Detect which cell encompasses the target text, then output its [X, Y] center coordinate. 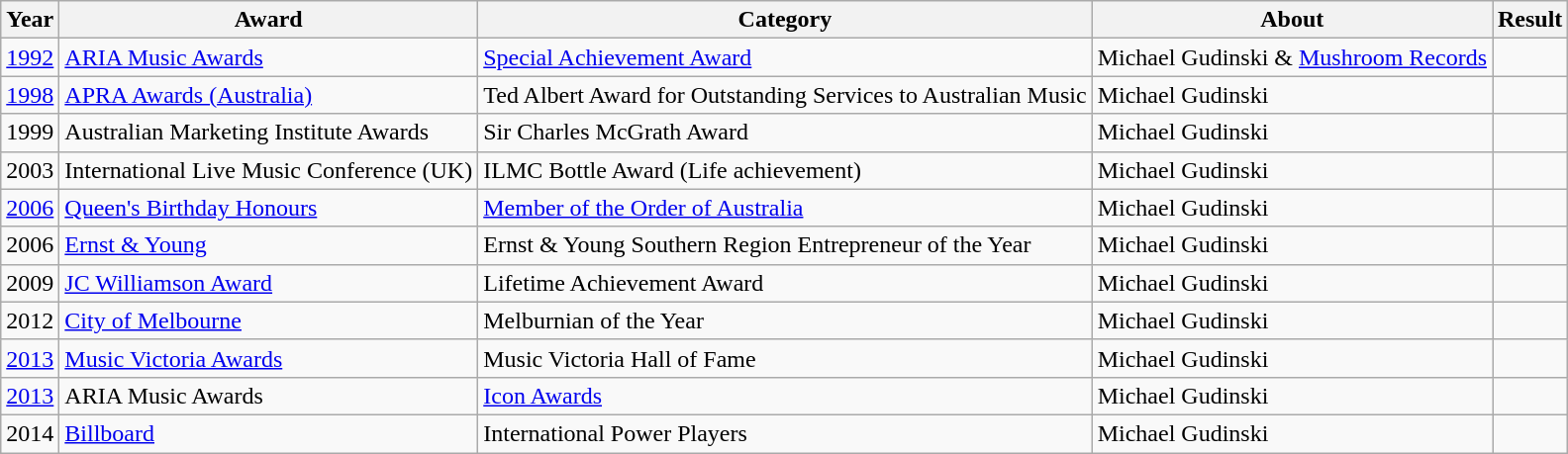
Lifetime Achievement Award [785, 283]
Award [269, 20]
1992 [30, 57]
APRA Awards (Australia) [269, 95]
International Live Music Conference (UK) [269, 170]
Sir Charles McGrath Award [785, 133]
JC Williamson Award [269, 283]
Year [30, 20]
2003 [30, 170]
Ted Albert Award for Outstanding Services to Australian Music [785, 95]
Ernst & Young Southern Region Entrepreneur of the Year [785, 245]
ILMC Bottle Award (Life achievement) [785, 170]
Special Achievement Award [785, 57]
Icon Awards [785, 396]
Australian Marketing Institute Awards [269, 133]
Result [1530, 20]
Member of the Order of Australia [785, 208]
Queen's Birthday Honours [269, 208]
1998 [30, 95]
Music Victoria Hall of Fame [785, 358]
Michael Gudinski & Mushroom Records [1292, 57]
Music Victoria Awards [269, 358]
2014 [30, 433]
Ernst & Young [269, 245]
City of Melbourne [269, 320]
Billboard [269, 433]
1999 [30, 133]
International Power Players [785, 433]
2009 [30, 283]
Category [785, 20]
2012 [30, 320]
Melburnian of the Year [785, 320]
About [1292, 20]
